Extract the [x, y] coordinate from the center of the cell holding the provided text.  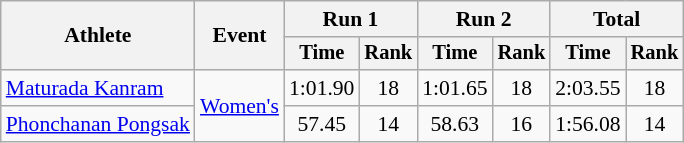
Phonchanan Pongsak [98, 124]
Total [616, 19]
2:03.55 [588, 88]
Athlete [98, 36]
Run 1 [350, 19]
58.63 [454, 124]
Maturada Kanram [98, 88]
16 [522, 124]
Run 2 [484, 19]
1:01.90 [322, 88]
1:56.08 [588, 124]
57.45 [322, 124]
1:01.65 [454, 88]
Women's [240, 106]
Event [240, 36]
